Identify which cell holds the provided text, then report its (x, y) central coordinate. 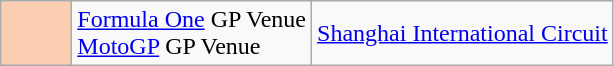
Shanghai International Circuit (463, 34)
Formula One GP VenueMotoGP GP Venue (192, 34)
